Pinpoint the cell where the given text exists, returning its [x, y] midpoint coordinate. 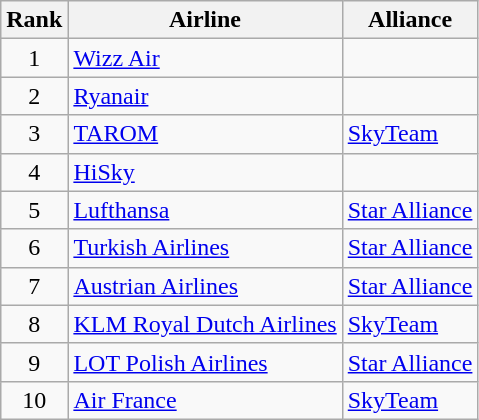
8 [34, 324]
Austrian Airlines [205, 286]
Wizz Air [205, 58]
Alliance [410, 20]
Airline [205, 20]
10 [34, 400]
Ryanair [205, 96]
3 [34, 134]
Lufthansa [205, 210]
KLM Royal Dutch Airlines [205, 324]
Turkish Airlines [205, 248]
4 [34, 172]
6 [34, 248]
Air France [205, 400]
LOT Polish Airlines [205, 362]
HiSky [205, 172]
7 [34, 286]
2 [34, 96]
5 [34, 210]
1 [34, 58]
Rank [34, 20]
TAROM [205, 134]
9 [34, 362]
